Extract the (X, Y) coordinate from the center of the cell holding the provided text.  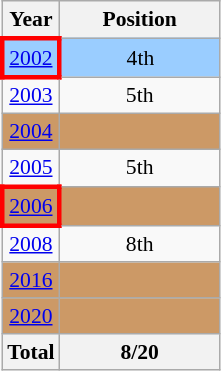
2020 (30, 316)
8th (140, 244)
2006 (30, 206)
Position (140, 20)
Year (30, 20)
2005 (30, 168)
2003 (30, 96)
8/20 (140, 352)
Total (30, 352)
2002 (30, 58)
4th (140, 58)
2004 (30, 132)
2008 (30, 244)
2016 (30, 281)
